Locate the cell with the specified text and output its [x, y] center coordinate. 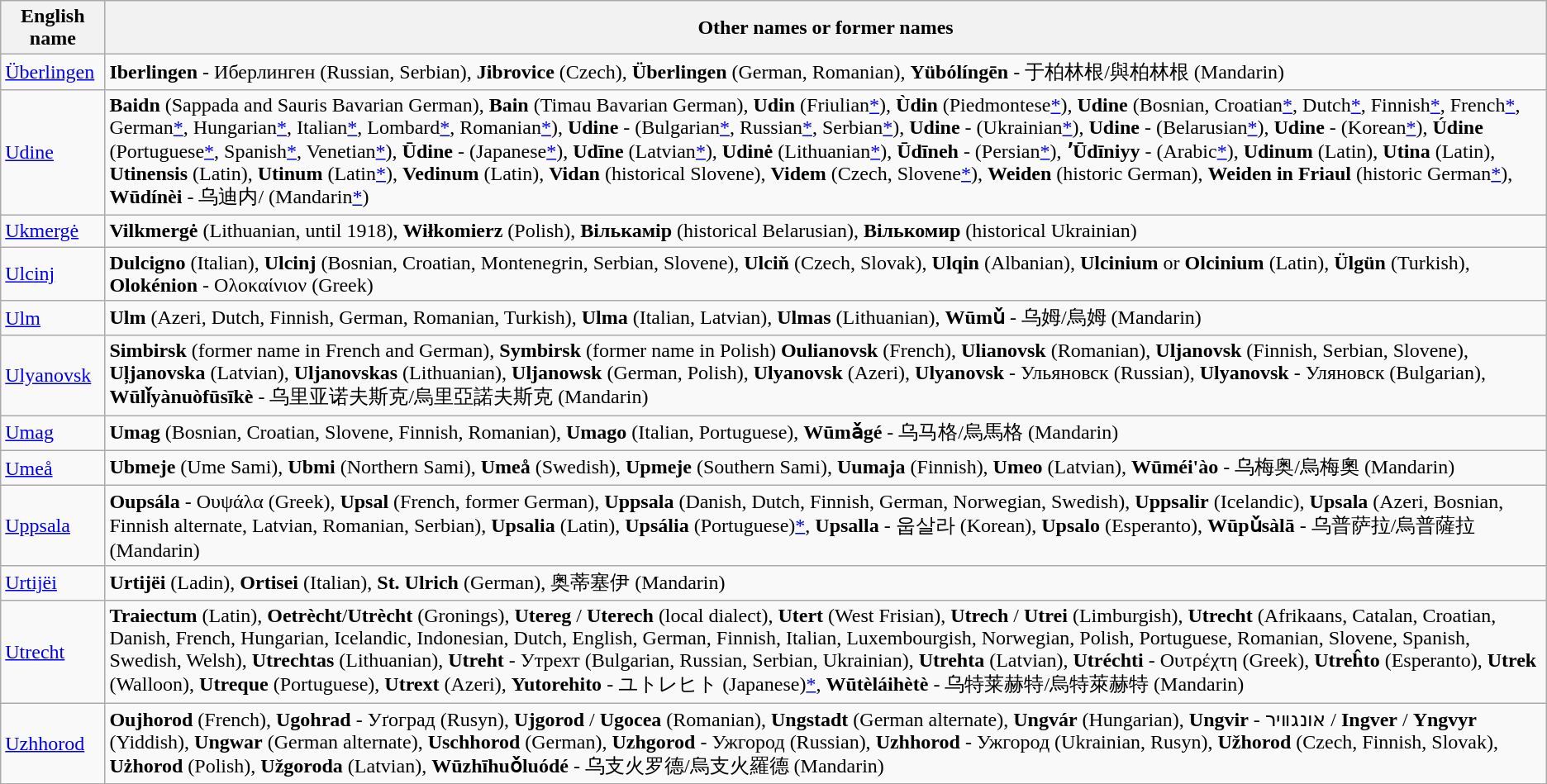
Ukmergė [53, 230]
Other names or former names [826, 28]
Umag (Bosnian, Croatian, Slovene, Finnish, Romanian), Umago (Italian, Portuguese), Wūmǎgé - 乌马格/烏馬格 (Mandarin) [826, 433]
Überlingen [53, 73]
Ulyanovsk [53, 375]
Ulm (Azeri, Dutch, Finnish, German, Romanian, Turkish), Ulma (Italian, Latvian), Ulmas (Lithuanian), Wūmǔ - 乌姆/烏姆 (Mandarin) [826, 319]
Ubmeje (Ume Sami), Ubmi (Northern Sami), Umeå (Swedish), Upmeje (Southern Sami), Uumaja (Finnish), Umeo (Latvian), Wūméi'ào - 乌梅奥/烏梅奧 (Mandarin) [826, 468]
Udine [53, 152]
Ulcinj [53, 273]
Urtijëi [53, 583]
Umag [53, 433]
English name [53, 28]
Utrecht [53, 652]
Uzhhorod [53, 743]
Iberlingen - Иберлинген (Russian, Serbian), Jibrovice (Czech), Überlingen (German, Romanian), Yübólíngēn - 于柏林根/與柏林根 (Mandarin) [826, 73]
Urtijëi (Ladin), Ortisei (Italian), St. Ulrich (German), 奥蒂塞伊 (Mandarin) [826, 583]
Uppsala [53, 525]
Ulm [53, 319]
Umeå [53, 468]
Vilkmergė (Lithuanian, until 1918), Wiłkomierz (Polish), Вількамір (historical Belarusian), Вількомир (historical Ukrainian) [826, 230]
